Find where the given text appears and provide that cell's center as (x, y) coordinate. 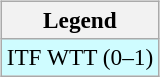
ITF WTT (0–1) (80, 57)
Legend (80, 20)
